Identify which cell holds the provided text, then report its [x, y] central coordinate. 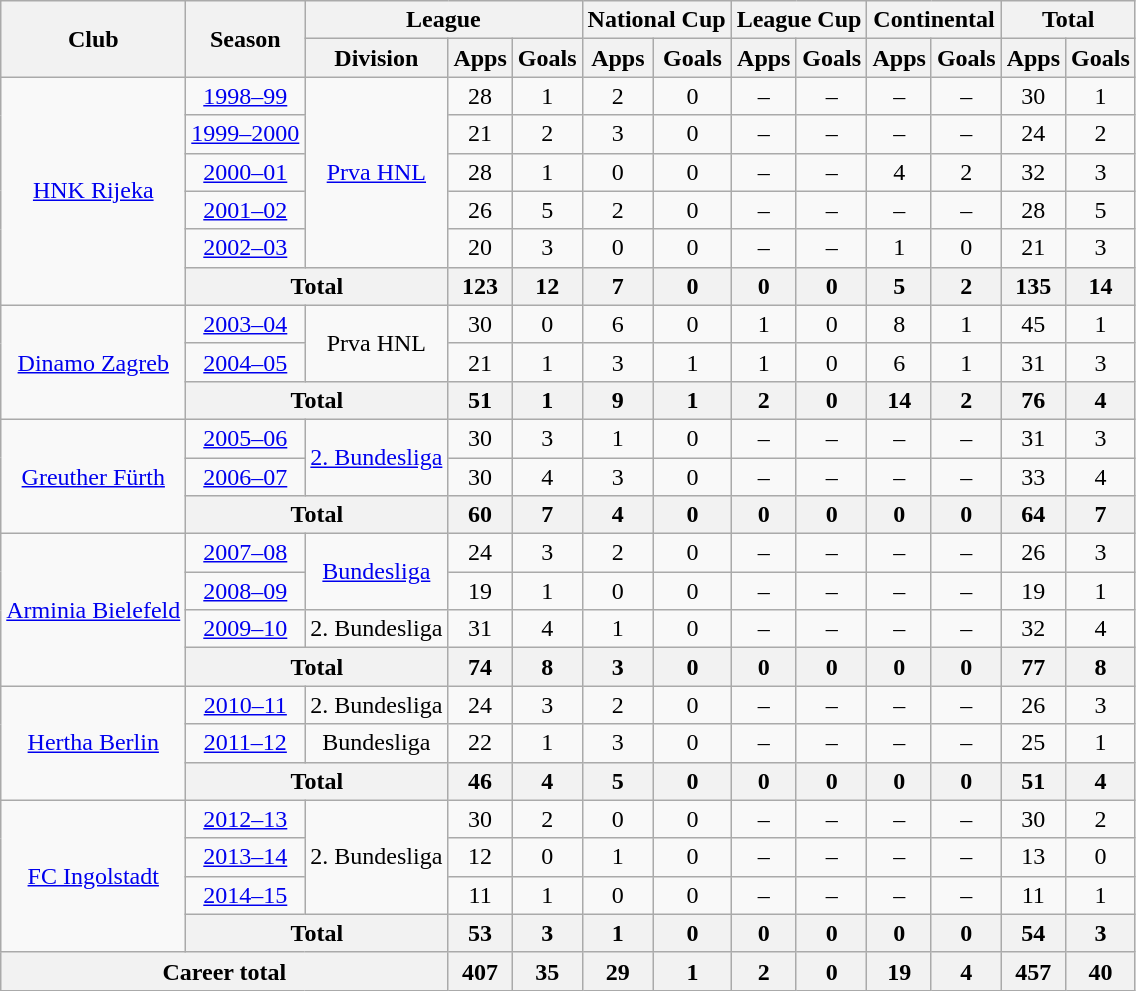
League Cup [799, 20]
77 [1033, 667]
54 [1033, 933]
45 [1033, 324]
2014–15 [246, 895]
9 [618, 400]
40 [1101, 971]
29 [618, 971]
Greuther Fürth [94, 476]
2007–08 [246, 553]
407 [480, 971]
Hertha Berlin [94, 743]
35 [547, 971]
25 [1033, 743]
Club [94, 39]
74 [480, 667]
Career total [224, 971]
457 [1033, 971]
13 [1033, 857]
1998–99 [246, 96]
76 [1033, 400]
53 [480, 933]
National Cup [656, 20]
2005–06 [246, 438]
Division [376, 58]
33 [1033, 477]
2008–09 [246, 591]
64 [1033, 515]
Season [246, 39]
20 [480, 248]
46 [480, 781]
League [444, 20]
2002–03 [246, 248]
HNK Rijeka [94, 191]
2004–05 [246, 362]
135 [1033, 286]
2011–12 [246, 743]
2000–01 [246, 172]
2009–10 [246, 629]
1999–2000 [246, 134]
Continental [934, 20]
Arminia Bielefeld [94, 610]
2010–11 [246, 705]
2012–13 [246, 819]
2013–14 [246, 857]
FC Ingolstadt [94, 876]
Dinamo Zagreb [94, 362]
123 [480, 286]
22 [480, 743]
2001–02 [246, 210]
2003–04 [246, 324]
2006–07 [246, 477]
60 [480, 515]
